For the text-containing cell, return its midpoint in (X, Y) coordinate format. 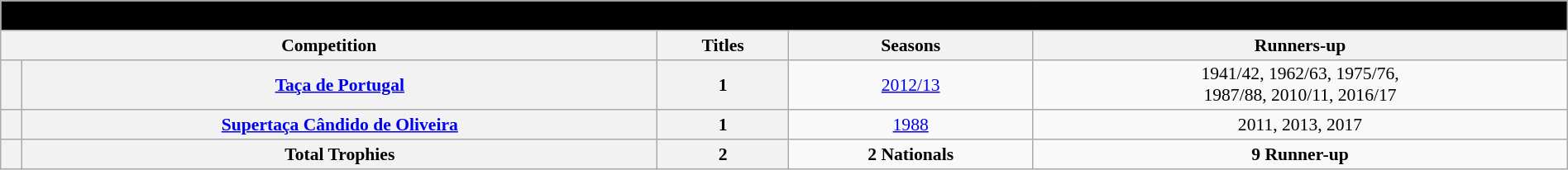
1941/42, 1962/63, 1975/76,1987/88, 2010/11, 2016/17 (1300, 84)
1988 (911, 125)
2 (723, 154)
Runners-up (1300, 45)
9 Runner-up (1300, 154)
Competition (329, 45)
2011, 2013, 2017 (1300, 125)
Titles (723, 45)
Seasons (911, 45)
National Competitions (784, 16)
2 Nationals (911, 154)
Taça de Portugal (340, 84)
Total Trophies (340, 154)
Supertaça Cândido de Oliveira (340, 125)
2012/13 (911, 84)
